Pinpoint the cell where the given text exists, returning its (x, y) midpoint coordinate. 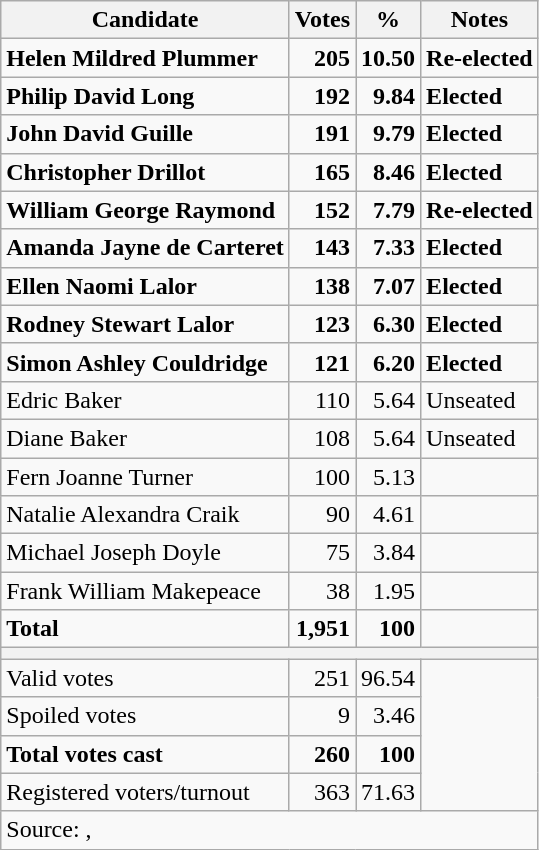
3.46 (388, 716)
Natalie Alexandra Craik (146, 515)
Source: , (270, 830)
Notes (480, 20)
90 (322, 515)
71.63 (388, 792)
1,951 (322, 629)
205 (322, 58)
4.61 (388, 515)
Total votes cast (146, 754)
5.13 (388, 477)
7.33 (388, 248)
% (388, 20)
121 (322, 362)
9.79 (388, 134)
Candidate (146, 20)
Rodney Stewart Lalor (146, 324)
123 (322, 324)
260 (322, 754)
Amanda Jayne de Carteret (146, 248)
Simon Ashley Couldridge (146, 362)
Diane Baker (146, 438)
192 (322, 96)
Helen Mildred Plummer (146, 58)
Ellen Naomi Lalor (146, 286)
138 (322, 286)
John David Guille (146, 134)
9 (322, 716)
6.20 (388, 362)
96.54 (388, 678)
8.46 (388, 172)
9.84 (388, 96)
Frank William Makepeace (146, 591)
165 (322, 172)
75 (322, 553)
38 (322, 591)
10.50 (388, 58)
7.79 (388, 210)
108 (322, 438)
6.30 (388, 324)
Edric Baker (146, 400)
Registered voters/turnout (146, 792)
William George Raymond (146, 210)
Valid votes (146, 678)
Christopher Drillot (146, 172)
Philip David Long (146, 96)
7.07 (388, 286)
110 (322, 400)
Total (146, 629)
363 (322, 792)
191 (322, 134)
Michael Joseph Doyle (146, 553)
251 (322, 678)
Votes (322, 20)
Fern Joanne Turner (146, 477)
3.84 (388, 553)
1.95 (388, 591)
Spoiled votes (146, 716)
143 (322, 248)
152 (322, 210)
